Output the [X, Y] coordinate of the center of the cell containing the given text.  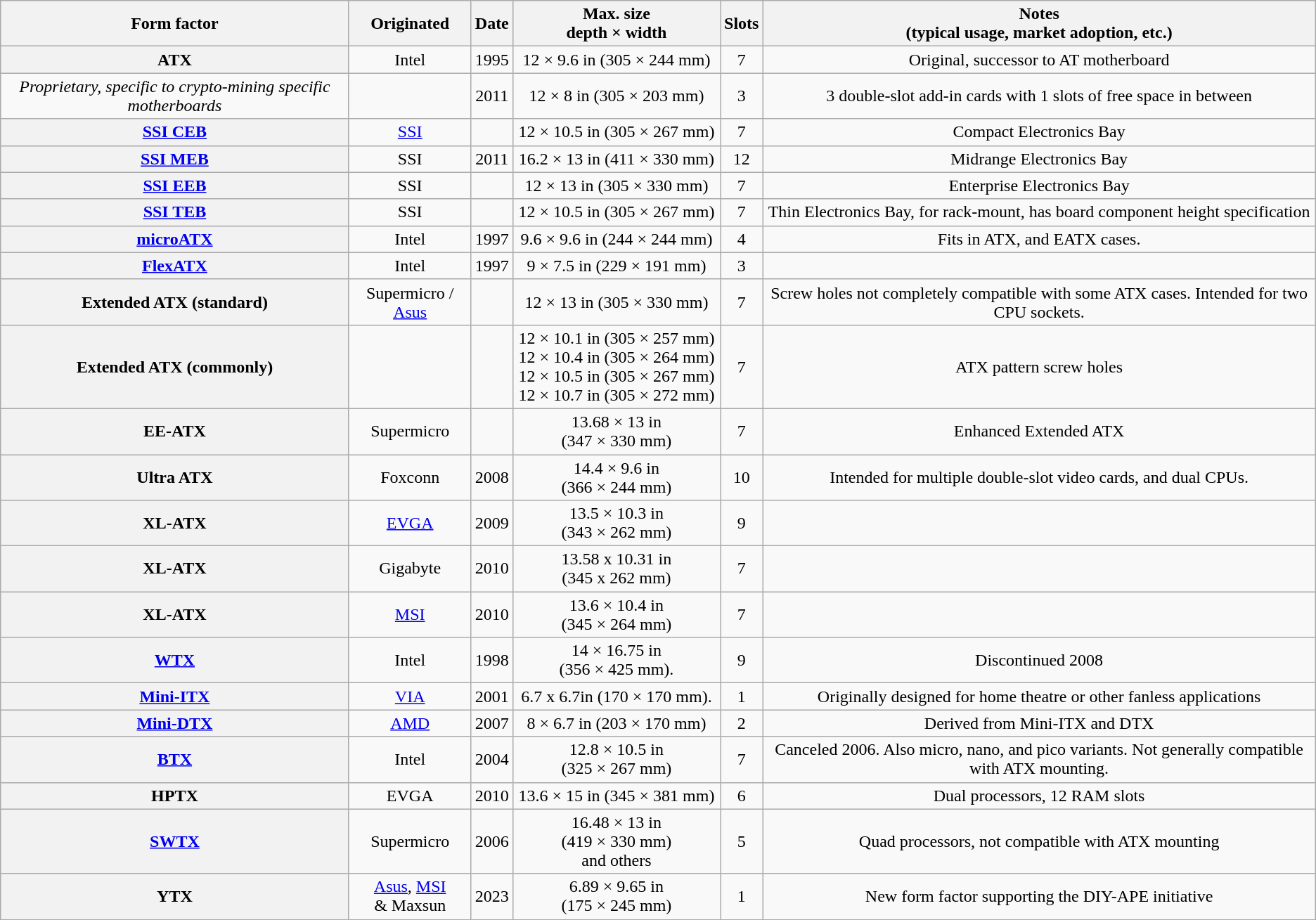
6.7 x 6.7in (170 × 170 mm). [616, 697]
SSI TEB [174, 212]
Form factor [174, 24]
MSI [410, 614]
microATX [174, 239]
4 [742, 239]
Gigabyte [410, 569]
HPTX [174, 796]
BTX [174, 759]
Foxconn [410, 477]
Slots [742, 24]
SSI MEB [174, 159]
SSI EEB [174, 186]
Originated [410, 24]
FlexATX [174, 266]
Notes(typical usage, market adoption, etc.) [1039, 24]
AMD [410, 723]
13.5 × 10.3 in (343 × 262 mm) [616, 523]
Max. sizedepth × width [616, 24]
WTX [174, 661]
3 double-slot add-in cards with 1 slots of free space in between [1039, 96]
Derived from Mini-ITX and DTX [1039, 723]
2006 [492, 841]
16.2 × 13 in (411 × 330 mm) [616, 159]
Ultra ATX [174, 477]
Date [492, 24]
12.8 × 10.5 in (325 × 267 mm) [616, 759]
13.6 × 15 in (345 × 381 mm) [616, 796]
ATX pattern screw holes [1039, 367]
2008 [492, 477]
Asus, MSI & Maxsun [410, 897]
Screw holes not completely compatible with some ATX cases. Intended for two CPU sockets. [1039, 302]
1995 [492, 60]
Supermicro / Asus [410, 302]
EE-ATX [174, 432]
2009 [492, 523]
Originally designed for home theatre or other fanless applications [1039, 697]
16.48 × 13 in (419 × 330 mm)and others [616, 841]
12 [742, 159]
13.58 x 10.31 in (345 x 262 mm) [616, 569]
Canceled 2006. Also micro, nano, and pico variants. Not generally compatible with ATX mounting. [1039, 759]
9 × 7.5 in (229 × 191 mm) [616, 266]
Thin Electronics Bay, for rack-mount, has board component height specification [1039, 212]
VIA [410, 697]
Original, successor to AT motherboard [1039, 60]
1998 [492, 661]
Dual processors, 12 RAM slots [1039, 796]
2001 [492, 697]
13.6 × 10.4 in (345 × 264 mm) [616, 614]
Proprietary, specific to crypto-mining specific motherboards [174, 96]
Mini-ITX [174, 697]
Extended ATX (standard) [174, 302]
12 × 8 in (305 × 203 mm) [616, 96]
2007 [492, 723]
8 × 6.7 in (203 × 170 mm) [616, 723]
6 [742, 796]
SSI CEB [174, 132]
Enhanced Extended ATX [1039, 432]
ATX [174, 60]
14 × 16.75 in (356 × 425 mm). [616, 661]
5 [742, 841]
12 × 9.6 in (305 × 244 mm) [616, 60]
Compact Electronics Bay [1039, 132]
Midrange Electronics Bay [1039, 159]
Quad processors, not compatible with ATX mounting [1039, 841]
Enterprise Electronics Bay [1039, 186]
Discontinued 2008 [1039, 661]
Extended ATX (commonly) [174, 367]
YTX [174, 897]
6.89 × 9.65 in (175 × 245 mm) [616, 897]
2004 [492, 759]
New form factor supporting the DIY-APE initiative [1039, 897]
10 [742, 477]
Intended for multiple double-slot video cards, and dual CPUs. [1039, 477]
2023 [492, 897]
Fits in ATX, and EATX cases. [1039, 239]
13.68 × 13 in (347 × 330 mm) [616, 432]
14.4 × 9.6 in (366 × 244 mm) [616, 477]
2 [742, 723]
SWTX [174, 841]
Mini-DTX [174, 723]
12 × 10.1 in (305 × 257 mm)12 × 10.4 in (305 × 264 mm)12 × 10.5 in (305 × 267 mm)12 × 10.7 in (305 × 272 mm) [616, 367]
9.6 × 9.6 in (244 × 244 mm) [616, 239]
